Pinpoint the cell where the given text exists, returning its [x, y] midpoint coordinate. 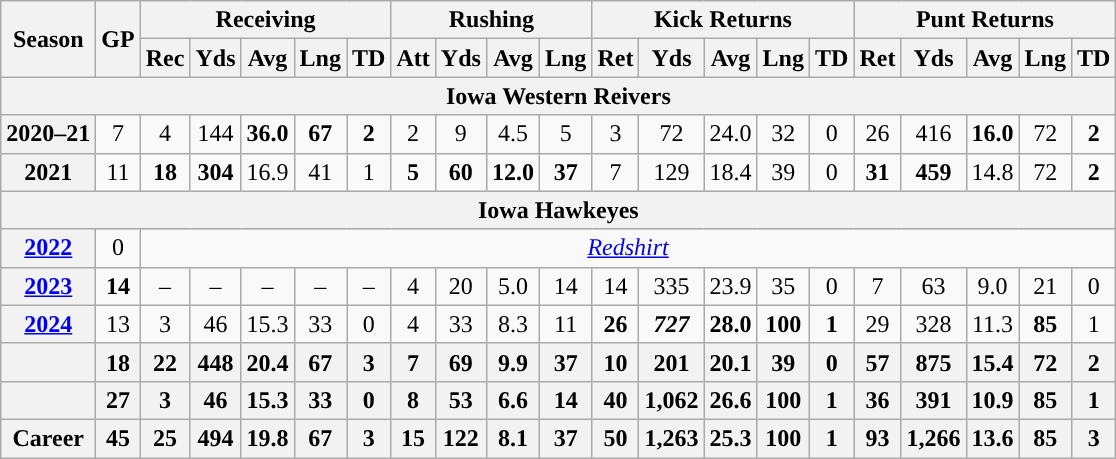
15.4 [992, 362]
63 [934, 286]
122 [460, 438]
8 [413, 400]
45 [118, 438]
26.6 [730, 400]
448 [216, 362]
93 [878, 438]
Punt Returns [985, 20]
Rushing [492, 20]
2022 [48, 248]
391 [934, 400]
144 [216, 134]
335 [672, 286]
5.0 [512, 286]
25.3 [730, 438]
Iowa Hawkeyes [558, 210]
10 [616, 362]
40 [616, 400]
9.9 [512, 362]
Att [413, 58]
19.8 [268, 438]
1,263 [672, 438]
416 [934, 134]
20 [460, 286]
16.0 [992, 134]
9 [460, 134]
2024 [48, 324]
2020–21 [48, 134]
20.1 [730, 362]
50 [616, 438]
22 [165, 362]
16.9 [268, 172]
8.3 [512, 324]
31 [878, 172]
18.4 [730, 172]
GP [118, 39]
Kick Returns [723, 20]
25 [165, 438]
23.9 [730, 286]
69 [460, 362]
9.0 [992, 286]
20.4 [268, 362]
60 [460, 172]
13 [118, 324]
2023 [48, 286]
304 [216, 172]
8.1 [512, 438]
6.6 [512, 400]
28.0 [730, 324]
14.8 [992, 172]
875 [934, 362]
13.6 [992, 438]
10.9 [992, 400]
36 [878, 400]
Iowa Western Reivers [558, 96]
727 [672, 324]
Rec [165, 58]
1,266 [934, 438]
Career [48, 438]
27 [118, 400]
2021 [48, 172]
35 [783, 286]
15 [413, 438]
201 [672, 362]
41 [320, 172]
Receiving [266, 20]
53 [460, 400]
11.3 [992, 324]
Redshirt [628, 248]
29 [878, 324]
57 [878, 362]
1,062 [672, 400]
32 [783, 134]
36.0 [268, 134]
4.5 [512, 134]
Season [48, 39]
24.0 [730, 134]
328 [934, 324]
21 [1045, 286]
12.0 [512, 172]
459 [934, 172]
494 [216, 438]
129 [672, 172]
